Identify which cell holds the provided text, then report its [X, Y] central coordinate. 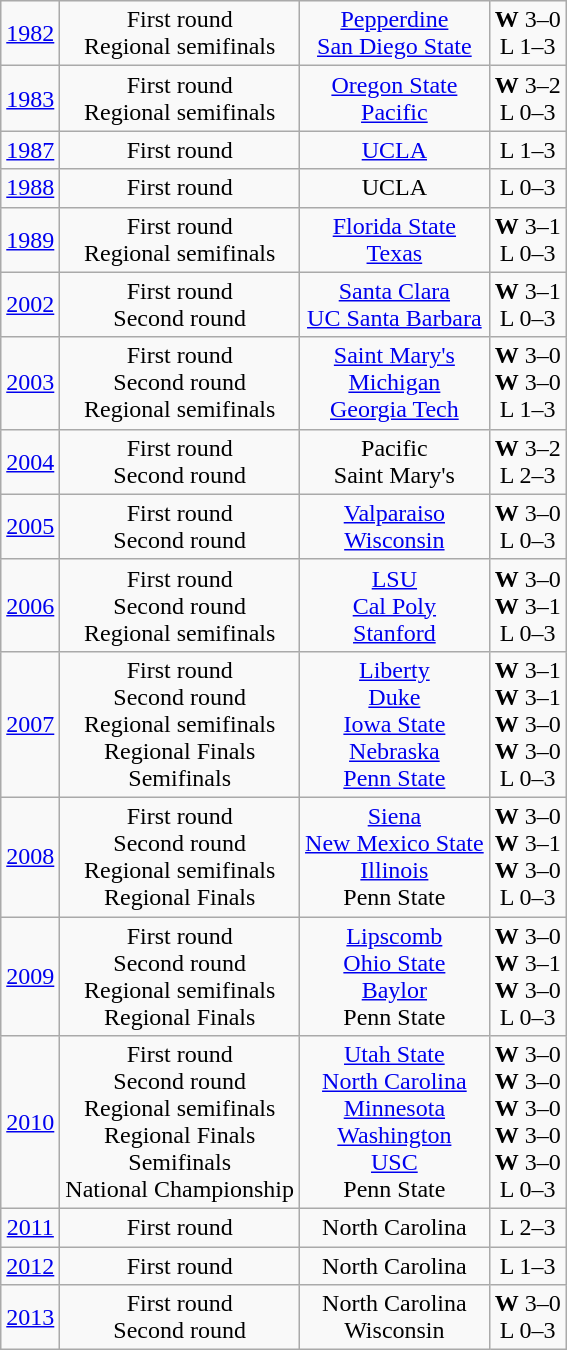
W 3–0W 3–0L 1–3 [528, 383]
W 3–2L 0–3 [528, 98]
W 3–0W 3–1L 0–3 [528, 605]
2010 [30, 1122]
1988 [30, 188]
North CarolinaWisconsin [395, 1318]
2008 [30, 856]
ValparaisoWisconsin [395, 526]
Utah StateNorth CarolinaMinnesotaWashingtonUSCPenn State [395, 1122]
LibertyDukeIowa StateNebraskaPenn State [395, 724]
2011 [30, 1228]
Oregon StatePacific [395, 98]
2013 [30, 1318]
LipscombOhio StateBaylorPenn State [395, 976]
SienaNew Mexico StateIllinoisPenn State [395, 856]
W 3–2L 2–3 [528, 462]
LSUCal PolyStanford [395, 605]
PacificSaint Mary's [395, 462]
PepperdineSan Diego State [395, 34]
1983 [30, 98]
L 0–3 [528, 188]
1989 [30, 240]
W 3–0L 1–3 [528, 34]
2009 [30, 976]
First roundSecond roundRegional semifinalsRegional FinalsSemifinals [180, 724]
2006 [30, 605]
2012 [30, 1266]
1982 [30, 34]
1987 [30, 150]
2003 [30, 383]
2004 [30, 462]
Saint Mary'sMichiganGeorgia Tech [395, 383]
W 3–0W 3–0W 3–0W 3–0W 3–0L 0–3 [528, 1122]
Santa ClaraUC Santa Barbara [395, 304]
Florida StateTexas [395, 240]
W 3–1W 3–1W 3–0W 3–0L 0–3 [528, 724]
2005 [30, 526]
First roundSecond roundRegional semifinalsRegional FinalsSemifinalsNational Championship [180, 1122]
2007 [30, 724]
2002 [30, 304]
L 2–3 [528, 1228]
